From the cell containing the given text, extract its center point as (X, Y) coordinate. 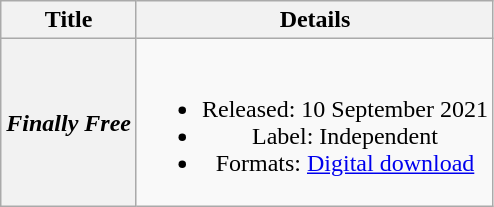
Released: 10 September 2021Label: IndependentFormats: Digital download (314, 122)
Finally Free (69, 122)
Details (314, 20)
Title (69, 20)
